For the text-containing cell, return its midpoint in (X, Y) coordinate format. 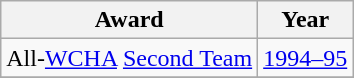
Award (130, 20)
1994–95 (306, 58)
All-WCHA Second Team (130, 58)
Year (306, 20)
